Return [X, Y] of the center of cell containing provided text 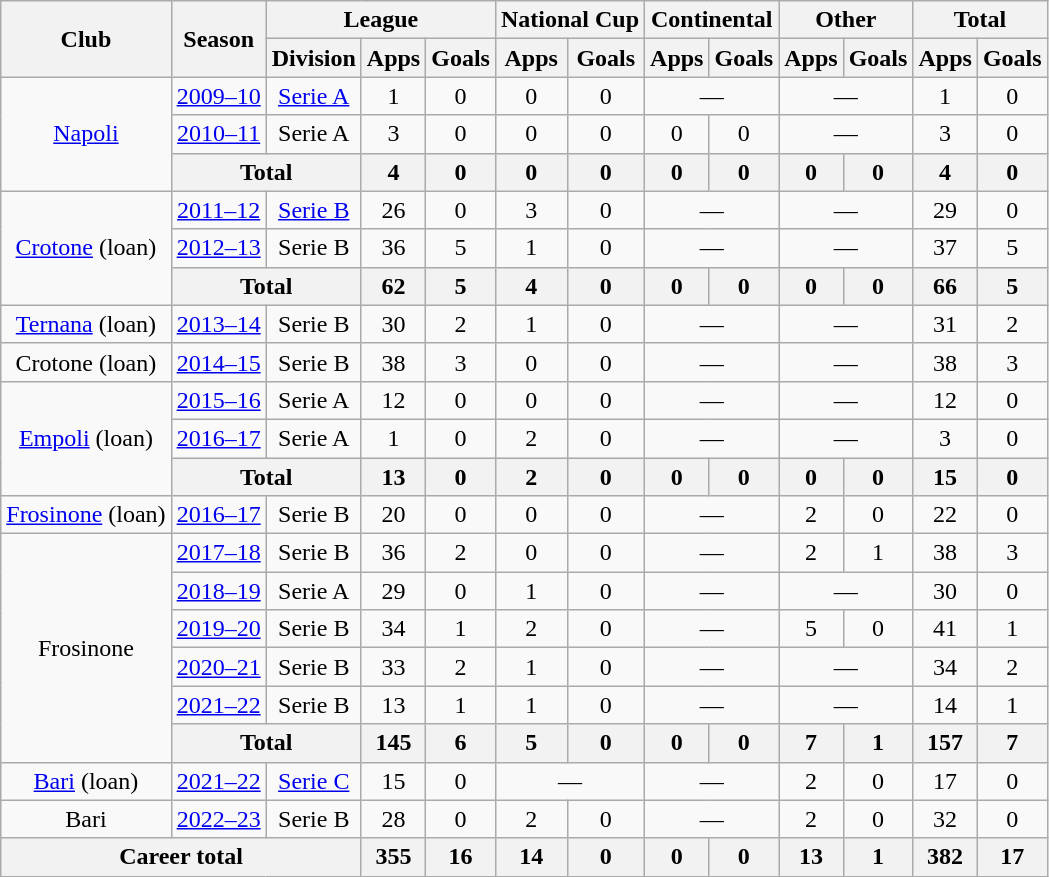
26 [393, 210]
145 [393, 743]
28 [393, 819]
2010–11 [218, 134]
League [380, 20]
National Cup [570, 20]
16 [461, 857]
355 [393, 857]
2015–16 [218, 400]
Ternana (loan) [86, 324]
Napoli [86, 134]
Frosinone [86, 648]
2019–20 [218, 629]
37 [945, 248]
Career total [182, 857]
382 [945, 857]
Continental [712, 20]
22 [945, 515]
41 [945, 629]
62 [393, 286]
Bari (loan) [86, 781]
2020–21 [218, 667]
Bari [86, 819]
20 [393, 515]
2018–19 [218, 591]
Club [86, 39]
32 [945, 819]
Frosinone (loan) [86, 515]
66 [945, 286]
Serie C [314, 781]
Season [218, 39]
31 [945, 324]
2009–10 [218, 96]
157 [945, 743]
33 [393, 667]
Division [314, 58]
2013–14 [218, 324]
2012–13 [218, 248]
Empoli (loan) [86, 438]
Other [846, 20]
2022–23 [218, 819]
6 [461, 743]
2017–18 [218, 553]
2011–12 [218, 210]
2014–15 [218, 362]
